Capture the cell that displays the provided text and extract its (X, Y) central coordinate. 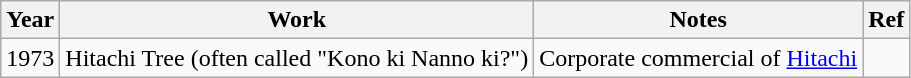
Notes (698, 20)
Work (297, 20)
Year (30, 20)
Ref (886, 20)
Hitachi Tree (often called "Kono ki Nanno ki?") (297, 58)
Corporate commercial of Hitachi (698, 58)
1973 (30, 58)
